Determine the [X, Y] coordinate at the center of the cell enclosing the given text.  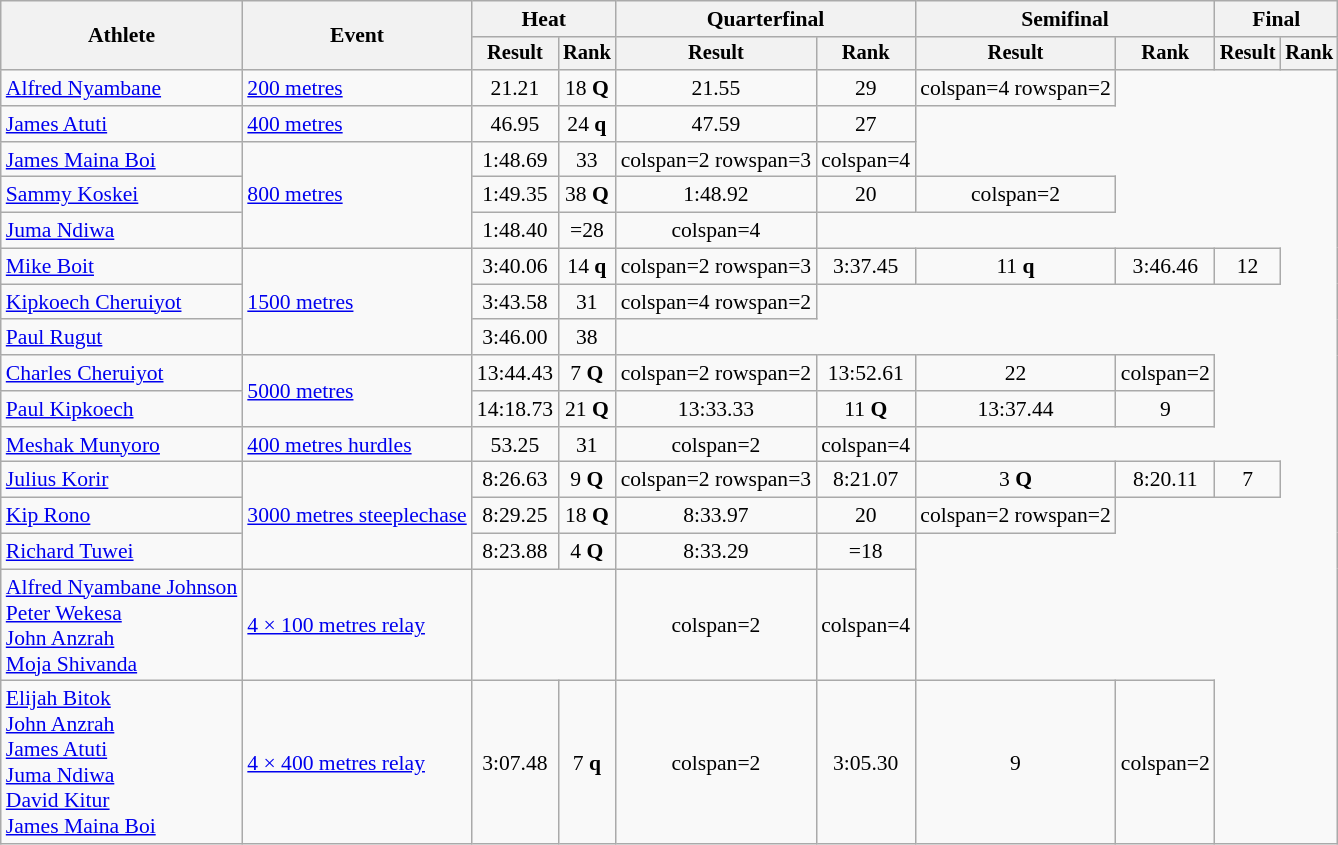
14 q [587, 267]
9 Q [587, 480]
Richard Tuwei [122, 552]
200 metres [357, 88]
3:40.06 [515, 267]
7 Q [587, 373]
13:37.44 [1016, 409]
7 q [587, 762]
=28 [587, 231]
Kip Rono [122, 516]
8:20.11 [1166, 480]
13:33.33 [716, 409]
1:48.40 [515, 231]
47.59 [716, 124]
Elijah BitokJohn AnzrahJames AtutiJuma NdiwaDavid KiturJames Maina Boi [122, 762]
400 metres [357, 124]
1:49.35 [515, 195]
11 q [1016, 267]
46.95 [515, 124]
3:43.58 [515, 302]
3 Q [1016, 480]
Athlete [122, 36]
29 [866, 88]
Event [357, 36]
12 [1248, 267]
11 Q [866, 409]
Alfred Nyambane [122, 88]
3:46.00 [515, 338]
Alfred Nyambane JohnsonPeter WekesaJohn AnzrahMoja Shivanda [122, 625]
3000 metres steeplechase [357, 516]
3:46.46 [1166, 267]
Juma Ndiwa [122, 231]
Mike Boit [122, 267]
8:33.29 [716, 552]
Quarterfinal [766, 19]
5000 metres [357, 390]
33 [587, 160]
1:48.92 [716, 195]
1:48.69 [515, 160]
14:18.73 [515, 409]
Julius Korir [122, 480]
8:33.97 [716, 516]
1500 metres [357, 302]
James Atuti [122, 124]
8:21.07 [866, 480]
21.21 [515, 88]
8:23.88 [515, 552]
Meshak Munyoro [122, 445]
Paul Kipkoech [122, 409]
4 Q [587, 552]
4 × 100 metres relay [357, 625]
Heat [544, 19]
Charles Cheruiyot [122, 373]
3:07.48 [515, 762]
400 metres hurdles [357, 445]
27 [866, 124]
24 q [587, 124]
8:26.63 [515, 480]
13:52.61 [866, 373]
38 Q [587, 195]
7 [1248, 480]
Semifinal [1065, 19]
4 × 400 metres relay [357, 762]
53.25 [515, 445]
21 Q [587, 409]
22 [1016, 373]
Final [1276, 19]
13:44.43 [515, 373]
800 metres [357, 196]
38 [587, 338]
8:29.25 [515, 516]
=18 [866, 552]
James Maina Boi [122, 160]
Paul Rugut [122, 338]
Kipkoech Cheruiyot [122, 302]
Sammy Koskei [122, 195]
3:37.45 [866, 267]
3:05.30 [866, 762]
21.55 [716, 88]
